Search for the cell housing the specified text and yield its (X, Y) center coordinate. 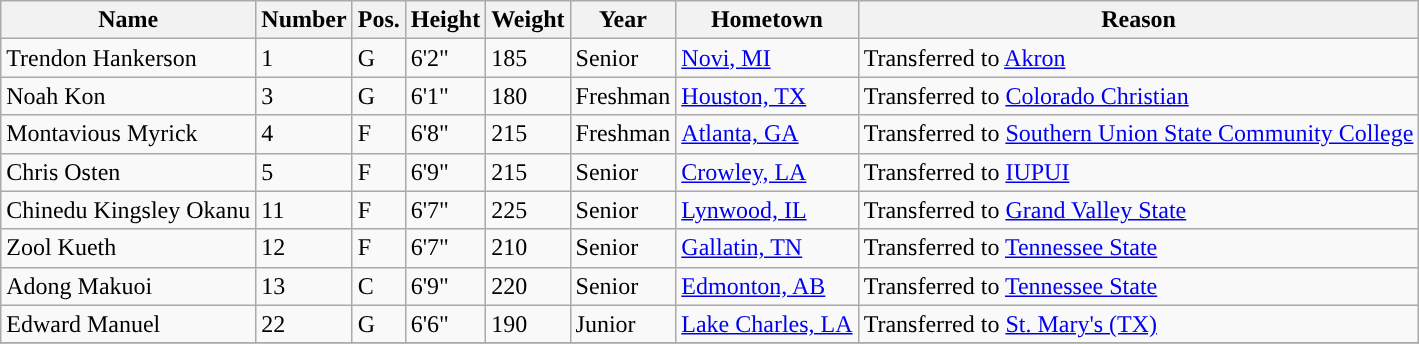
6'8" (445, 134)
Zool Kueth (128, 248)
Houston, TX (767, 96)
5 (304, 172)
Height (445, 20)
12 (304, 248)
Transferred to Southern Union State Community College (1138, 134)
Atlanta, GA (767, 134)
Adong Makuoi (128, 286)
Chinedu Kingsley Okanu (128, 210)
Name (128, 20)
6'1" (445, 96)
Lynwood, IL (767, 210)
Trendon Hankerson (128, 58)
Hometown (767, 20)
Edward Manuel (128, 324)
Reason (1138, 20)
1 (304, 58)
Pos. (378, 20)
Transferred to IUPUI (1138, 172)
4 (304, 134)
210 (528, 248)
3 (304, 96)
6'2" (445, 58)
Transferred to Colorado Christian (1138, 96)
Year (623, 20)
Junior (623, 324)
Transferred to Akron (1138, 58)
Transferred to Grand Valley State (1138, 210)
225 (528, 210)
Lake Charles, LA (767, 324)
Montavious Myrick (128, 134)
180 (528, 96)
Transferred to St. Mary's (TX) (1138, 324)
13 (304, 286)
220 (528, 286)
Crowley, LA (767, 172)
6'6" (445, 324)
11 (304, 210)
Edmonton, AB (767, 286)
Weight (528, 20)
Novi, MI (767, 58)
Chris Osten (128, 172)
Noah Kon (128, 96)
Number (304, 20)
185 (528, 58)
C (378, 286)
22 (304, 324)
Gallatin, TN (767, 248)
190 (528, 324)
